Return (x, y) of the center of cell containing provided text 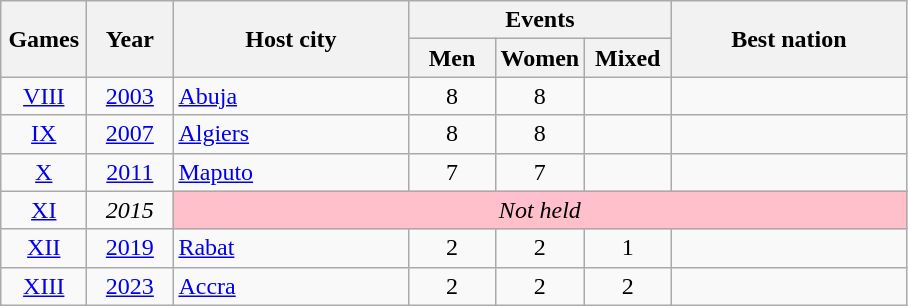
Not held (540, 210)
Year (130, 39)
Best nation (789, 39)
Events (540, 20)
Men (452, 58)
X (44, 172)
Algiers (291, 134)
Abuja (291, 96)
2019 (130, 248)
XIII (44, 286)
1 (628, 248)
Maputo (291, 172)
XII (44, 248)
Women (540, 58)
VIII (44, 96)
2015 (130, 210)
Games (44, 39)
2023 (130, 286)
2003 (130, 96)
Mixed (628, 58)
XI (44, 210)
Rabat (291, 248)
2007 (130, 134)
Host city (291, 39)
IX (44, 134)
2011 (130, 172)
Accra (291, 286)
